Provide the (X, Y) coordinate of the cell's center where the given text is located.  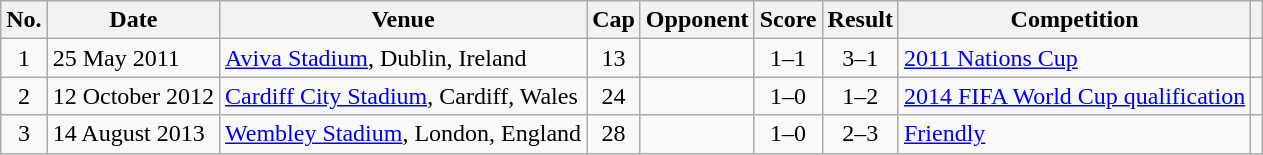
2014 FIFA World Cup qualification (1074, 96)
Score (788, 20)
Cardiff City Stadium, Cardiff, Wales (404, 96)
Wembley Stadium, London, England (404, 134)
1–1 (788, 58)
1–2 (860, 96)
14 August 2013 (133, 134)
24 (614, 96)
Friendly (1074, 134)
12 October 2012 (133, 96)
Cap (614, 20)
Aviva Stadium, Dublin, Ireland (404, 58)
Result (860, 20)
28 (614, 134)
2011 Nations Cup (1074, 58)
Opponent (697, 20)
1 (24, 58)
Date (133, 20)
2–3 (860, 134)
3 (24, 134)
No. (24, 20)
13 (614, 58)
2 (24, 96)
Venue (404, 20)
25 May 2011 (133, 58)
Competition (1074, 20)
3–1 (860, 58)
